Find where the given text appears and provide that cell's center as (X, Y) coordinate. 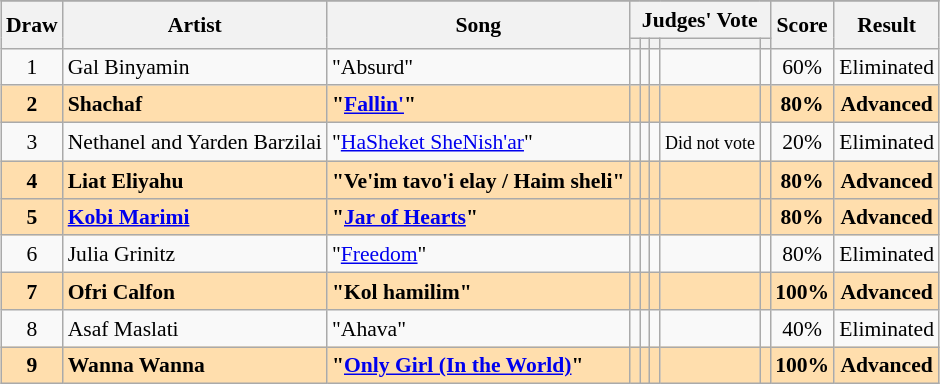
Artist (195, 24)
Did not vote (710, 142)
"Freedom" (478, 254)
"Jar of Hearts" (478, 216)
Asaf Maslati (195, 328)
Liat Eliyahu (195, 180)
Nethanel and Yarden Barzilai (195, 142)
40% (802, 328)
Julia Grinitz (195, 254)
Kobi Marimi (195, 216)
5 (32, 216)
60% (802, 66)
Result (886, 24)
8 (32, 328)
"HaSheket SheNish'ar" (478, 142)
6 (32, 254)
Song (478, 24)
"Absurd" (478, 66)
Judges' Vote (700, 20)
Score (802, 24)
9 (32, 366)
Wanna Wanna (195, 366)
Draw (32, 24)
Shachaf (195, 104)
1 (32, 66)
Ofri Calfon (195, 292)
4 (32, 180)
3 (32, 142)
"Kol hamilim" (478, 292)
Gal Binyamin (195, 66)
"Only Girl (In the World)" (478, 366)
"Ahava" (478, 328)
7 (32, 292)
20% (802, 142)
"Ve'im tavo'i elay / Haim sheli" (478, 180)
"Fallin'" (478, 104)
2 (32, 104)
